Search for the cell housing the specified text and yield its [X, Y] center coordinate. 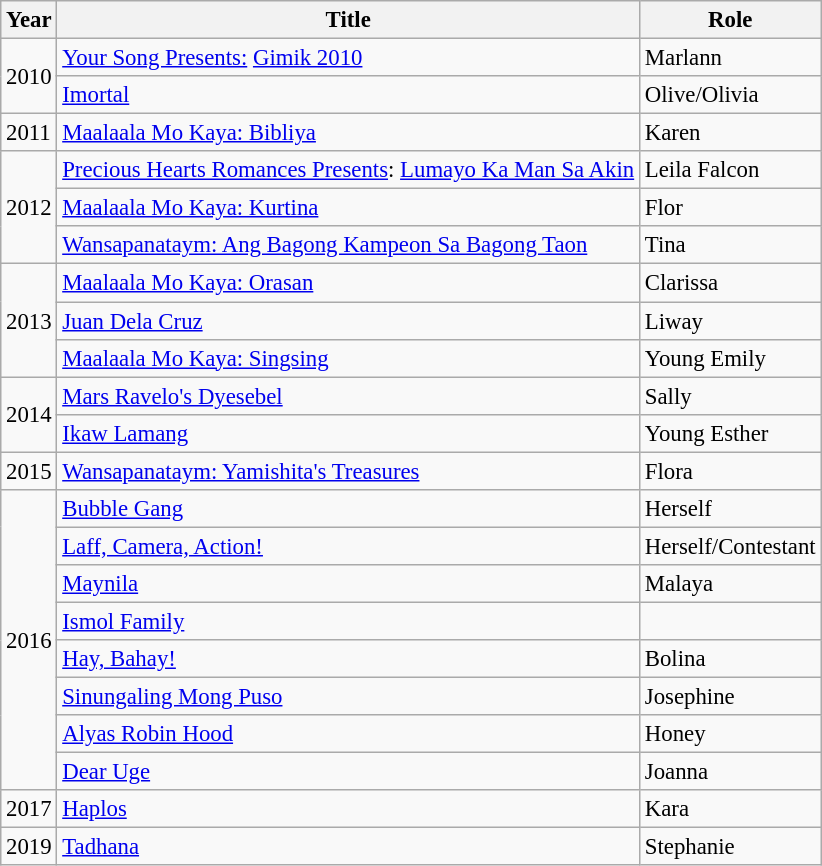
Stephanie [730, 847]
Your Song Presents: Gimik 2010 [348, 58]
Kara [730, 809]
Leila Falcon [730, 170]
Hay, Bahay! [348, 659]
Juan Dela Cruz [348, 321]
Herself [730, 509]
Maynila [348, 584]
Precious Hearts Romances Presents: Lumayo Ka Man Sa Akin [348, 170]
Alyas Robin Hood [348, 734]
Bubble Gang [348, 509]
Honey [730, 734]
Herself/Contestant [730, 546]
Young Emily [730, 358]
Imortal [348, 95]
Wansapanataym: Ang Bagong Kampeon Sa Bagong Taon [348, 245]
Flora [730, 471]
Haplos [348, 809]
Year [29, 20]
Dear Uge [348, 772]
Maalaala Mo Kaya: Orasan [348, 283]
2013 [29, 320]
Laff, Camera, Action! [348, 546]
Tina [730, 245]
Young Esther [730, 433]
Maalaala Mo Kaya: Bibliya [348, 133]
Ikaw Lamang [348, 433]
2016 [29, 640]
Ismol Family [348, 621]
Bolina [730, 659]
2019 [29, 847]
Josephine [730, 697]
2017 [29, 809]
Clarissa [730, 283]
Title [348, 20]
Sally [730, 396]
Marlann [730, 58]
2010 [29, 76]
Maalaala Mo Kaya: Singsing [348, 358]
Tadhana [348, 847]
Maalaala Mo Kaya: Kurtina [348, 208]
2011 [29, 133]
Flor [730, 208]
Liway [730, 321]
Malaya [730, 584]
Wansapanataym: Yamishita's Treasures [348, 471]
2014 [29, 414]
2012 [29, 208]
Mars Ravelo's Dyesebel [348, 396]
Olive/Olivia [730, 95]
Role [730, 20]
2015 [29, 471]
Sinungaling Mong Puso [348, 697]
Joanna [730, 772]
Karen [730, 133]
